Determine the (x, y) coordinate at the center of the cell enclosing the given text.  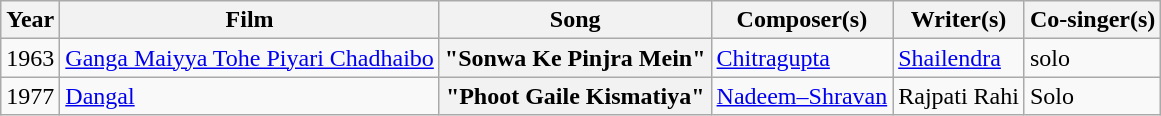
solo (1092, 58)
Film (250, 20)
1977 (30, 96)
Song (575, 20)
Ganga Maiyya Tohe Piyari Chadhaibo (250, 58)
Co-singer(s) (1092, 20)
Rajpati Rahi (959, 96)
1963 (30, 58)
Chitragupta (802, 58)
Dangal (250, 96)
Shailendra (959, 58)
Writer(s) (959, 20)
Year (30, 20)
Solo (1092, 96)
Nadeem–Shravan (802, 96)
"Phoot Gaile Kismatiya" (575, 96)
Composer(s) (802, 20)
"Sonwa Ke Pinjra Mein" (575, 58)
